Provide the (X, Y) coordinate of the cell's center where the given text is located.  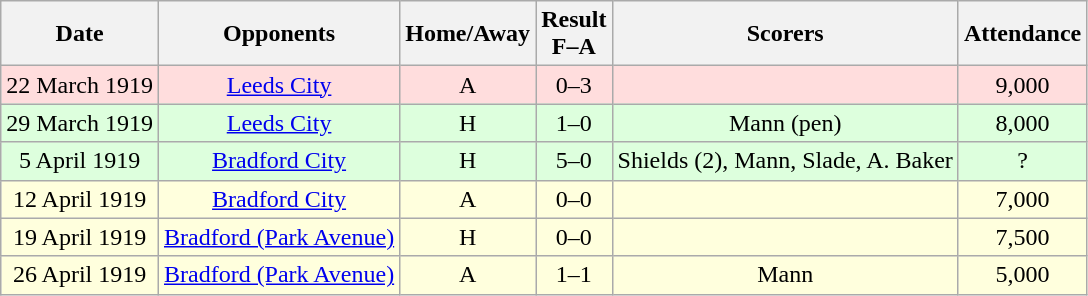
Shields (2), Mann, Slade, A. Baker (785, 161)
Mann (pen) (785, 123)
5,000 (1022, 275)
26 April 1919 (80, 275)
5 April 1919 (80, 161)
7,500 (1022, 237)
Scorers (785, 34)
Home/Away (468, 34)
7,000 (1022, 199)
12 April 1919 (80, 199)
ResultF–A (574, 34)
0–3 (574, 85)
Mann (785, 275)
Date (80, 34)
Attendance (1022, 34)
1–1 (574, 275)
5–0 (574, 161)
? (1022, 161)
9,000 (1022, 85)
Opponents (278, 34)
1–0 (574, 123)
8,000 (1022, 123)
19 April 1919 (80, 237)
22 March 1919 (80, 85)
29 March 1919 (80, 123)
